From the cell containing the given text, extract its center point as [X, Y] coordinate. 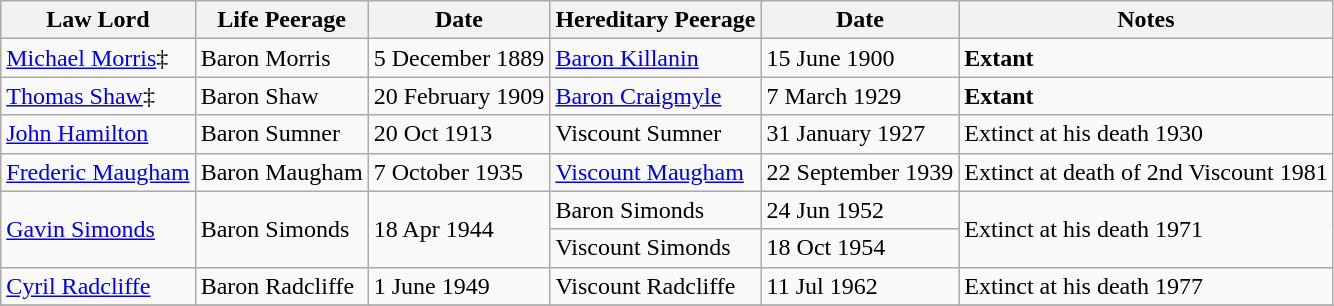
20 Oct 1913 [459, 134]
Baron Morris [282, 58]
20 February 1909 [459, 96]
Viscount Maugham [656, 172]
5 December 1889 [459, 58]
Law Lord [98, 20]
Life Peerage [282, 20]
John Hamilton [98, 134]
Hereditary Peerage [656, 20]
Extinct at his death 1977 [1146, 286]
Cyril Radcliffe [98, 286]
7 October 1935 [459, 172]
15 June 1900 [860, 58]
Baron Radcliffe [282, 286]
Viscount Simonds [656, 248]
Extinct at his death 1930 [1146, 134]
22 September 1939 [860, 172]
Viscount Sumner [656, 134]
Michael Morris‡ [98, 58]
Baron Shaw [282, 96]
Thomas Shaw‡ [98, 96]
Baron Killanin [656, 58]
31 January 1927 [860, 134]
Extinct at his death 1971 [1146, 229]
18 Oct 1954 [860, 248]
18 Apr 1944 [459, 229]
Extinct at death of 2nd Viscount 1981 [1146, 172]
1 June 1949 [459, 286]
Gavin Simonds [98, 229]
Frederic Maugham [98, 172]
Viscount Radcliffe [656, 286]
Notes [1146, 20]
Baron Craigmyle [656, 96]
Baron Sumner [282, 134]
Baron Maugham [282, 172]
7 March 1929 [860, 96]
24 Jun 1952 [860, 210]
11 Jul 1962 [860, 286]
